Return [x, y] of the center of cell containing provided text 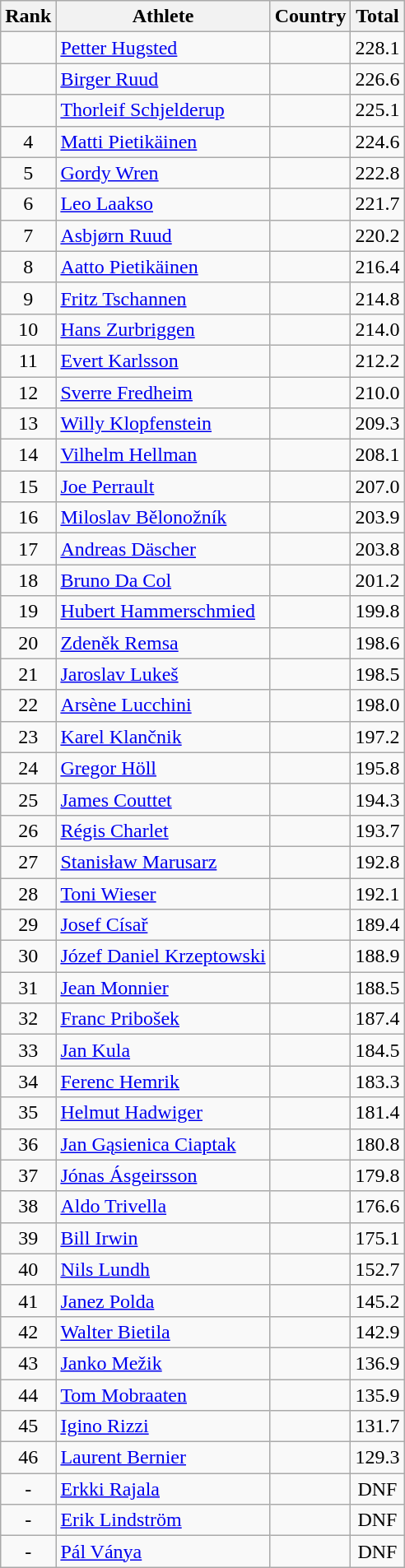
203.9 [377, 518]
16 [28, 518]
210.0 [377, 393]
Country [310, 16]
197.2 [377, 737]
188.9 [377, 956]
33 [28, 1050]
Walter Bietila [163, 1332]
Karel Klančnik [163, 737]
199.8 [377, 612]
Gordy Wren [163, 173]
Józef Daniel Krzeptowski [163, 956]
32 [28, 1019]
Fritz Tschannen [163, 298]
4 [28, 142]
Athlete [163, 16]
31 [28, 988]
45 [28, 1426]
42 [28, 1332]
Zdeněk Remsa [163, 643]
James Couttet [163, 799]
Thorleif Schjelderup [163, 110]
Franc Pribošek [163, 1019]
Hans Zurbriggen [163, 329]
Leo Laakso [163, 204]
135.9 [377, 1395]
Total [377, 16]
Régis Charlet [163, 831]
225.1 [377, 110]
17 [28, 549]
23 [28, 737]
7 [28, 235]
188.5 [377, 988]
212.2 [377, 361]
183.3 [377, 1082]
43 [28, 1363]
Jan Kula [163, 1050]
37 [28, 1175]
142.9 [377, 1332]
Pál Ványa [163, 1552]
30 [28, 956]
41 [28, 1300]
46 [28, 1458]
14 [28, 455]
12 [28, 393]
220.2 [377, 235]
13 [28, 424]
Josef Císař [163, 925]
181.4 [377, 1113]
184.5 [377, 1050]
131.7 [377, 1426]
15 [28, 486]
Bill Irwin [163, 1238]
27 [28, 862]
Asbjørn Ruud [163, 235]
214.8 [377, 298]
Jan Gąsienica Ciaptak [163, 1144]
152.7 [377, 1269]
9 [28, 298]
24 [28, 768]
Sverre Fredheim [163, 393]
Janez Polda [163, 1300]
195.8 [377, 768]
228.1 [377, 48]
201.2 [377, 580]
Hubert Hammerschmied [163, 612]
214.0 [377, 329]
175.1 [377, 1238]
179.8 [377, 1175]
198.5 [377, 674]
198.6 [377, 643]
209.3 [377, 424]
Ferenc Hemrik [163, 1082]
Rank [28, 16]
Igino Rizzi [163, 1426]
216.4 [377, 267]
22 [28, 705]
10 [28, 329]
35 [28, 1113]
192.8 [377, 862]
176.6 [377, 1207]
40 [28, 1269]
Jaroslav Lukeš [163, 674]
Joe Perrault [163, 486]
192.1 [377, 893]
Nils Lundh [163, 1269]
21 [28, 674]
19 [28, 612]
203.8 [377, 549]
38 [28, 1207]
208.1 [377, 455]
129.3 [377, 1458]
Matti Pietikäinen [163, 142]
28 [28, 893]
44 [28, 1395]
198.0 [377, 705]
Miloslav Bělonožník [163, 518]
Vilhelm Hellman [163, 455]
189.4 [377, 925]
6 [28, 204]
Laurent Bernier [163, 1458]
226.6 [377, 79]
36 [28, 1144]
187.4 [377, 1019]
Evert Karlsson [163, 361]
Aatto Pietikäinen [163, 267]
Erik Lindström [163, 1520]
136.9 [377, 1363]
5 [28, 173]
193.7 [377, 831]
Andreas Däscher [163, 549]
34 [28, 1082]
207.0 [377, 486]
Helmut Hadwiger [163, 1113]
Jean Monnier [163, 988]
Gregor Höll [163, 768]
Petter Hugsted [163, 48]
8 [28, 267]
194.3 [377, 799]
Janko Mežik [163, 1363]
11 [28, 361]
Toni Wieser [163, 893]
18 [28, 580]
39 [28, 1238]
Erkki Rajala [163, 1489]
Bruno Da Col [163, 580]
145.2 [377, 1300]
25 [28, 799]
29 [28, 925]
Tom Mobraaten [163, 1395]
224.6 [377, 142]
Jónas Ásgeirsson [163, 1175]
Aldo Trivella [163, 1207]
20 [28, 643]
222.8 [377, 173]
26 [28, 831]
Birger Ruud [163, 79]
180.8 [377, 1144]
Stanisław Marusarz [163, 862]
Willy Klopfenstein [163, 424]
221.7 [377, 204]
Arsène Lucchini [163, 705]
